Find where the given text appears and provide that cell's center as (x, y) coordinate. 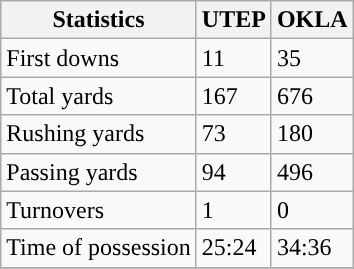
94 (234, 172)
Time of possession (99, 248)
Passing yards (99, 172)
35 (312, 58)
73 (234, 134)
Turnovers (99, 210)
180 (312, 134)
496 (312, 172)
1 (234, 210)
Statistics (99, 20)
UTEP (234, 20)
34:36 (312, 248)
0 (312, 210)
OKLA (312, 20)
676 (312, 96)
Rushing yards (99, 134)
25:24 (234, 248)
11 (234, 58)
First downs (99, 58)
167 (234, 96)
Total yards (99, 96)
